Detect which cell encompasses the target text, then output its [x, y] center coordinate. 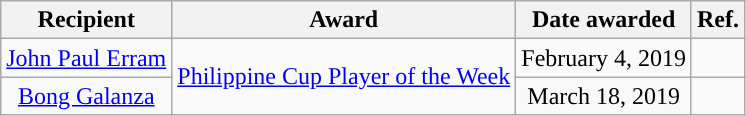
Recipient [86, 20]
March 18, 2019 [604, 96]
Philippine Cup Player of the Week [344, 77]
Bong Galanza [86, 96]
John Paul Erram [86, 58]
Award [344, 20]
Ref. [718, 20]
February 4, 2019 [604, 58]
Date awarded [604, 20]
